Capture the cell that displays the provided text and extract its [x, y] central coordinate. 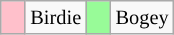
Bogey [142, 17]
Birdie [56, 17]
